Find where the given text appears and provide that cell's center as (x, y) coordinate. 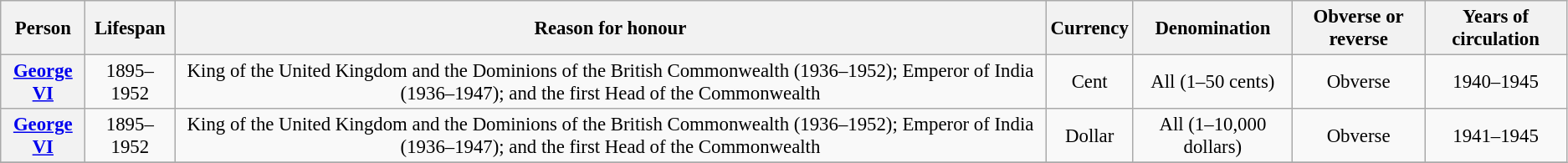
All (1–50 cents) (1213, 82)
1940–1945 (1496, 82)
Years of circulation (1496, 28)
Cent (1089, 82)
Denomination (1213, 28)
Lifespan (131, 28)
Reason for honour (611, 28)
All (1–10,000 dollars) (1213, 135)
Currency (1089, 28)
1941–1945 (1496, 135)
Dollar (1089, 135)
Person (44, 28)
Obverse or reverse (1359, 28)
